Locate the cell with the specified text and output its [X, Y] center coordinate. 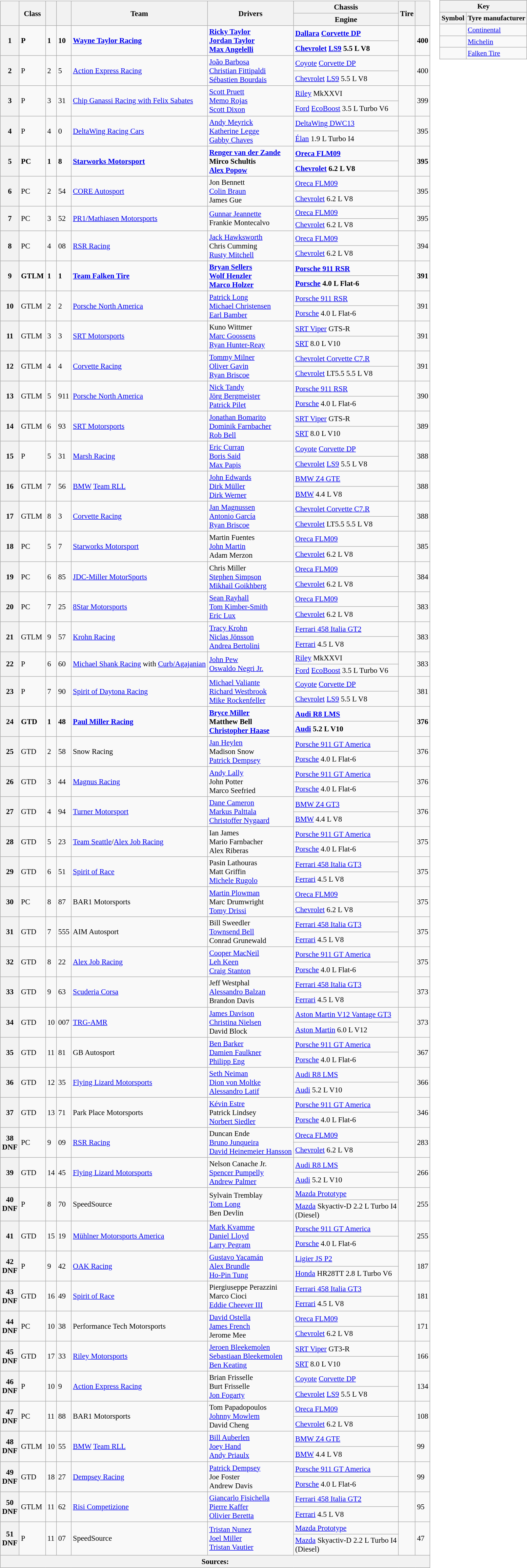
399 [422, 101]
24 [10, 721]
John Pew Oswaldo Negri Jr. [251, 664]
Tristan Nunez Joel Miller Tristan Vautier [251, 1538]
Drivers [251, 13]
Falken Tire [497, 53]
134 [422, 1386]
Michael Shank Racing with Curb/Agajanian [139, 664]
46DNF [10, 1386]
41 [10, 1236]
Sean Rayhall Tom Kimber-Smith Eric Lux [251, 607]
Jeroen Bleekemolen Sebastiaan Bleekemolen Ben Keating [251, 1356]
Honda HR28TT 2.8 L Turbo V6 [346, 1274]
36 [10, 1082]
Bill Auberlen Joey Hand Andy Priaulx [251, 1447]
Nelson Canache Jr. Spencer Pumpelly Andrew Palmer [251, 1172]
367 [422, 1052]
AIM Autosport [139, 932]
Riley Motorsports [139, 1356]
Tire [407, 13]
Michelin [497, 42]
James Davison Christina Nielsen David Block [251, 1022]
Renger van der Zande Mirco Schultis Alex Popow [251, 161]
37 [10, 1112]
385 [422, 547]
51DNF [10, 1538]
Sylvain Tremblay Tom Long Ben Devlin [251, 1204]
88 [64, 1416]
94 [64, 812]
Mühlner Motorsports America [139, 1236]
Jack Hawksworth Chris Cumming Rusty Mitchell [251, 246]
54 [64, 191]
SRT Viper GT3-R [346, 1349]
389 [422, 426]
Spirit of Daytona Racing [139, 691]
Mark Kvamme Daniel Lloyd Larry Pegram [251, 1236]
93 [64, 426]
08 [64, 246]
Team Falken Tire [139, 276]
43DNF [10, 1296]
Aston Martin 6.0 L V12 [346, 1030]
62 [64, 1507]
Team [139, 13]
Bill Sweedler Townsend Bell Conrad Grunewald [251, 932]
Brian Frisselle Burt Frisselle Jon Fogarty [251, 1386]
Ligier JS P2 [346, 1258]
DeltaWing DWC13 [346, 123]
21 [10, 637]
Dane Cameron Markus Palttala Christoffer Nygaard [251, 812]
108 [422, 1416]
Tommy Milner Oliver Gavin Ryan Briscoe [251, 366]
60 [64, 664]
40DNF [10, 1204]
Engine [346, 20]
38 [64, 1326]
Pasin Lathouras Matt Griffin Michele Rugolo [251, 872]
Magnus Racing [139, 782]
David Ostella James French Jerome Mee [251, 1326]
Paul Miller Racing [139, 721]
Tyre manufacturer [497, 18]
Seth Neiman Dion von Moltke Alessandro Latif [251, 1082]
Dempsey Racing [139, 1476]
Gustavo Yacamán Alex Brundle Ho-Pin Tung [251, 1266]
Alex Job Racing [139, 962]
Wayne Taylor Racing [139, 41]
DeltaWing Racing Cars [139, 131]
Symbol [453, 18]
366 [422, 1082]
Patrick Long Michael Christensen Earl Bamber [251, 306]
42DNF [10, 1266]
Gunnar Jeannette Frankie Montecalvo [251, 219]
49 [64, 1296]
Aston Martin V12 Vantage GT3 [346, 1015]
58 [64, 752]
Eric Curran Boris Said Max Papis [251, 456]
Chassis [346, 7]
51 [64, 872]
Tracy Krohn Niclas Jönsson Andrea Bertolini [251, 637]
Snow Racing [139, 752]
381 [422, 691]
85 [64, 576]
Tom Papadopoulos Johnny Mowlem David Cheng [251, 1416]
Scuderia Corsa [139, 992]
390 [422, 396]
007 [64, 1022]
39 [10, 1172]
Ian James Mario Farnbacher Alex Riberas [251, 842]
49DNF [10, 1476]
95 [422, 1507]
Bryan Sellers Wolf Henzler Marco Holzer [251, 276]
38DNF [10, 1142]
CORE Autosport [139, 191]
29 [10, 872]
Chris Miller Stephen Simpson Mikhail Goikhberg [251, 576]
30 [10, 902]
Turner Motorsport [139, 812]
87 [64, 902]
Ricky Taylor Jordan Taylor Max Angelelli [251, 41]
Scott Pruett Memo Rojas Scott Dixon [251, 101]
71 [64, 1112]
Jan Magnussen Antonio García Ryan Briscoe [251, 516]
Continental [497, 30]
44DNF [10, 1326]
Jeff Westphal Alessandro Balzan Brandon Davis [251, 992]
Kuno Wittmer Marc Goossens Ryan Hunter-Reay [251, 336]
44 [64, 782]
Piergiuseppe Perazzini Marco Cioci Eddie Cheever III [251, 1296]
394 [422, 246]
70 [64, 1204]
Class [32, 13]
Chip Ganassi Racing with Felix Sabates [139, 101]
50DNF [10, 1507]
Jon Bennett Colin Braun James Gue [251, 191]
47DNF [10, 1416]
45 [64, 1172]
BMW Z4 GT3 [346, 804]
171 [422, 1326]
45DNF [10, 1356]
Bryce Miller Matthew Bell Christopher Haase [251, 721]
48 [64, 721]
OAK Racing [139, 1266]
09 [64, 1142]
0 [64, 131]
Patrick Dempsey Joe Foster Andrew Davis [251, 1476]
Andy Lally John Potter Marco Seefried [251, 782]
48DNF [10, 1447]
Kévin Estre Patrick Lindsey Norbert Siedler [251, 1112]
52 [64, 219]
266 [422, 1172]
32 [10, 962]
384 [422, 576]
26 [10, 782]
20 [10, 607]
Nick Tandy Jörg Bergmeister Patrick Pilet [251, 396]
Performance Tech Motorsports [139, 1326]
55 [64, 1447]
911 [64, 396]
47 [422, 1538]
Jan Heylen Madison Snow Patrick Dempsey [251, 752]
Park Place Motorsports [139, 1112]
Élan 1.9 L Turbo I4 [346, 139]
Sources: [215, 1561]
181 [422, 1296]
346 [422, 1112]
Duncan Ende Bruno Junqueira David Heinemeier Hansson [251, 1142]
63 [64, 992]
João Barbosa Christian Fittipaldi Sébastien Bourdais [251, 71]
Team Seattle/Alex Job Racing [139, 842]
Marsh Racing [139, 456]
John Edwards Dirk Müller Dirk Werner [251, 486]
PR1/Mathiasen Motorsports [139, 219]
Cooper MacNeil Leh Keen Craig Stanton [251, 962]
166 [422, 1356]
28 [10, 842]
56 [64, 486]
81 [64, 1052]
Krohn Racing [139, 637]
Giancarlo Fisichella Pierre Kaffer Olivier Beretta [251, 1507]
Ben Barker Damien Faulkner Philipp Eng [251, 1052]
34 [10, 1022]
283 [422, 1142]
8Star Motorsports [139, 607]
07 [64, 1538]
Risi Competizione [139, 1507]
Andy Meyrick Katherine Legge Gabby Chaves [251, 131]
Key [483, 7]
GB Autosport [139, 1052]
Michael Valiante Richard Westbrook Mike Rockenfeller [251, 691]
JDC-Miller MotorSports [139, 576]
42 [64, 1266]
Dallara Corvette DP [346, 33]
Martin Fuentes John Martin Adam Merzon [251, 547]
Martin Plowman Marc Drumwright Tomy Drissi [251, 902]
555 [64, 932]
90 [64, 691]
Jonathan Bomarito Dominik Farnbacher Rob Bell [251, 426]
TRG-AMR [139, 1022]
187 [422, 1266]
57 [64, 637]
